Search for the cell housing the specified text and yield its [x, y] center coordinate. 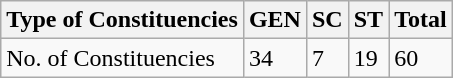
19 [368, 58]
Type of Constituencies [122, 20]
60 [421, 58]
ST [368, 20]
Total [421, 20]
34 [274, 58]
No. of Constituencies [122, 58]
GEN [274, 20]
SC [327, 20]
7 [327, 58]
